Pinpoint the cell where the given text exists, returning its (x, y) midpoint coordinate. 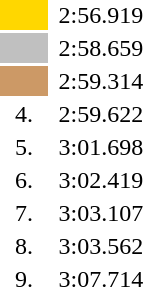
8. (24, 246)
4. (24, 114)
7. (24, 213)
5. (24, 147)
6. (24, 180)
